Detect which cell encompasses the target text, then output its [x, y] center coordinate. 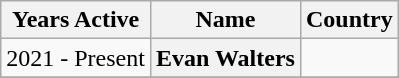
Country [349, 20]
Evan Walters [225, 58]
2021 - Present [76, 58]
Name [225, 20]
Years Active [76, 20]
